Identify which cell holds the provided text, then report its [X, Y] central coordinate. 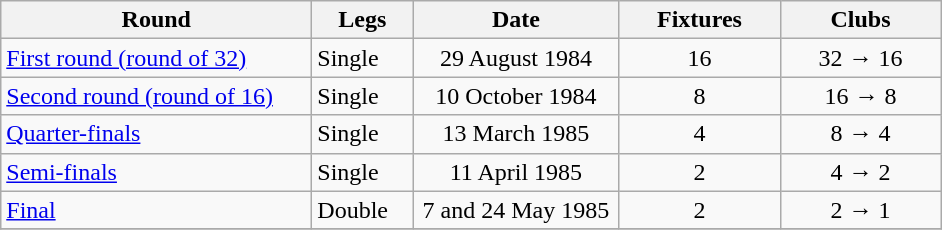
16 → 8 [860, 96]
16 [700, 58]
7 and 24 May 1985 [516, 210]
Clubs [860, 20]
Double [362, 210]
13 March 1985 [516, 134]
Second round (round of 16) [156, 96]
2 → 1 [860, 210]
8 → 4 [860, 134]
Semi-finals [156, 172]
Legs [362, 20]
Final [156, 210]
11 April 1985 [516, 172]
Fixtures [700, 20]
Date [516, 20]
First round (round of 32) [156, 58]
29 August 1984 [516, 58]
8 [700, 96]
Round [156, 20]
32 → 16 [860, 58]
10 October 1984 [516, 96]
4 [700, 134]
Quarter-finals [156, 134]
4 → 2 [860, 172]
